For the text-containing cell, return its midpoint in [x, y] coordinate format. 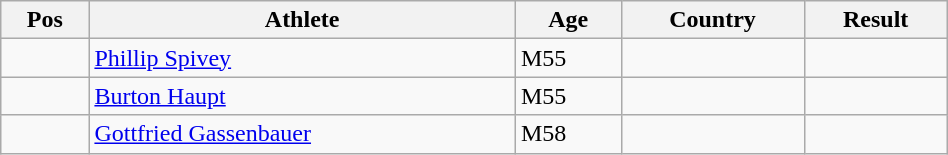
Burton Haupt [302, 96]
Gottfried Gassenbauer [302, 134]
Result [876, 20]
Phillip Spivey [302, 58]
Country [712, 20]
Pos [45, 20]
Athlete [302, 20]
Age [568, 20]
M58 [568, 134]
